Determine the (x, y) coordinate at the center of the cell enclosing the given text.  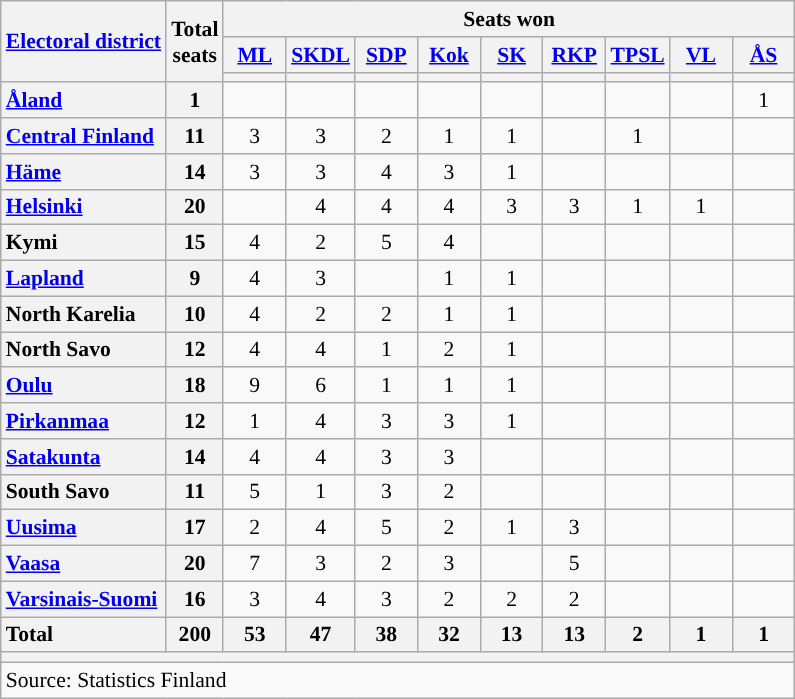
Central Finland (84, 136)
ML (254, 55)
Åland (84, 101)
SK (512, 55)
7 (254, 564)
Kok (450, 55)
SKDL (320, 55)
ÅS (764, 55)
Pirkanmaa (84, 421)
Kymi (84, 243)
16 (194, 599)
38 (386, 635)
18 (194, 386)
Oulu (84, 386)
47 (320, 635)
Vaasa (84, 564)
15 (194, 243)
Seats won (508, 19)
Total (84, 635)
Satakunta (84, 457)
Häme (84, 172)
TPSL (638, 55)
North Karelia (84, 314)
North Savo (84, 350)
Uusima (84, 528)
32 (450, 635)
Helsinki (84, 207)
Totalseats (194, 42)
VL (702, 55)
53 (254, 635)
17 (194, 528)
Electoral district (84, 42)
South Savo (84, 492)
10 (194, 314)
6 (320, 386)
RKP (574, 55)
Source: Statistics Finland (398, 681)
SDP (386, 55)
Varsinais-Suomi (84, 599)
200 (194, 635)
Lapland (84, 279)
